Scan for the cell matching the given text and deliver its [x, y] coordinate at center. 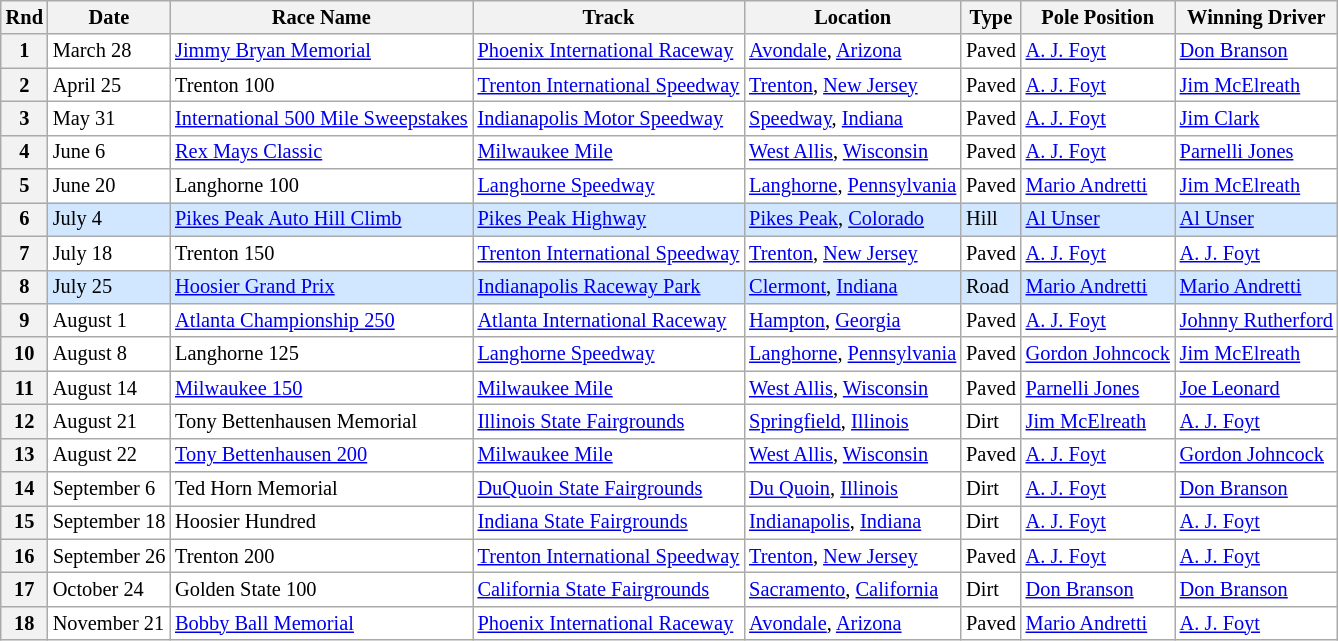
Pikes Peak Highway [609, 219]
September 18 [109, 522]
July 4 [109, 219]
August 22 [109, 455]
Trenton 100 [321, 85]
5 [24, 186]
July 25 [109, 287]
4 [24, 152]
April 25 [109, 85]
November 21 [109, 623]
13 [24, 455]
June 20 [109, 186]
Du Quoin, Illinois [852, 489]
Langhorne 100 [321, 186]
California State Fairgrounds [609, 589]
Milwaukee 150 [321, 388]
Springfield, Illinois [852, 421]
Tony Bettenhausen Memorial [321, 421]
July 18 [109, 253]
Illinois State Fairgrounds [609, 421]
August 1 [109, 320]
Jimmy Bryan Memorial [321, 51]
Sacramento, California [852, 589]
Trenton 200 [321, 556]
Hill [991, 219]
12 [24, 421]
15 [24, 522]
Track [609, 17]
Atlanta Championship 250 [321, 320]
March 28 [109, 51]
Pole Position [1098, 17]
Indianapolis, Indiana [852, 522]
1 [24, 51]
October 24 [109, 589]
18 [24, 623]
Indianapolis Raceway Park [609, 287]
Tony Bettenhausen 200 [321, 455]
17 [24, 589]
August 14 [109, 388]
August 8 [109, 354]
September 6 [109, 489]
Race Name [321, 17]
9 [24, 320]
Pikes Peak Auto Hill Climb [321, 219]
DuQuoin State Fairgrounds [609, 489]
Indiana State Fairgrounds [609, 522]
Date [109, 17]
6 [24, 219]
11 [24, 388]
8 [24, 287]
Clermont, Indiana [852, 287]
7 [24, 253]
Indianapolis Motor Speedway [609, 118]
Pikes Peak, Colorado [852, 219]
14 [24, 489]
2 [24, 85]
Joe Leonard [1256, 388]
Ted Horn Memorial [321, 489]
Road [991, 287]
Winning Driver [1256, 17]
10 [24, 354]
Hoosier Grand Prix [321, 287]
Atlanta International Raceway [609, 320]
June 6 [109, 152]
Golden State 100 [321, 589]
Langhorne 125 [321, 354]
International 500 Mile Sweepstakes [321, 118]
Speedway, Indiana [852, 118]
Rex Mays Classic [321, 152]
Hoosier Hundred [321, 522]
Trenton 150 [321, 253]
Rnd [24, 17]
August 21 [109, 421]
September 26 [109, 556]
Location [852, 17]
3 [24, 118]
Hampton, Georgia [852, 320]
Jim Clark [1256, 118]
Johnny Rutherford [1256, 320]
Type [991, 17]
16 [24, 556]
May 31 [109, 118]
Bobby Ball Memorial [321, 623]
